From the cell containing the given text, extract its center point as (X, Y) coordinate. 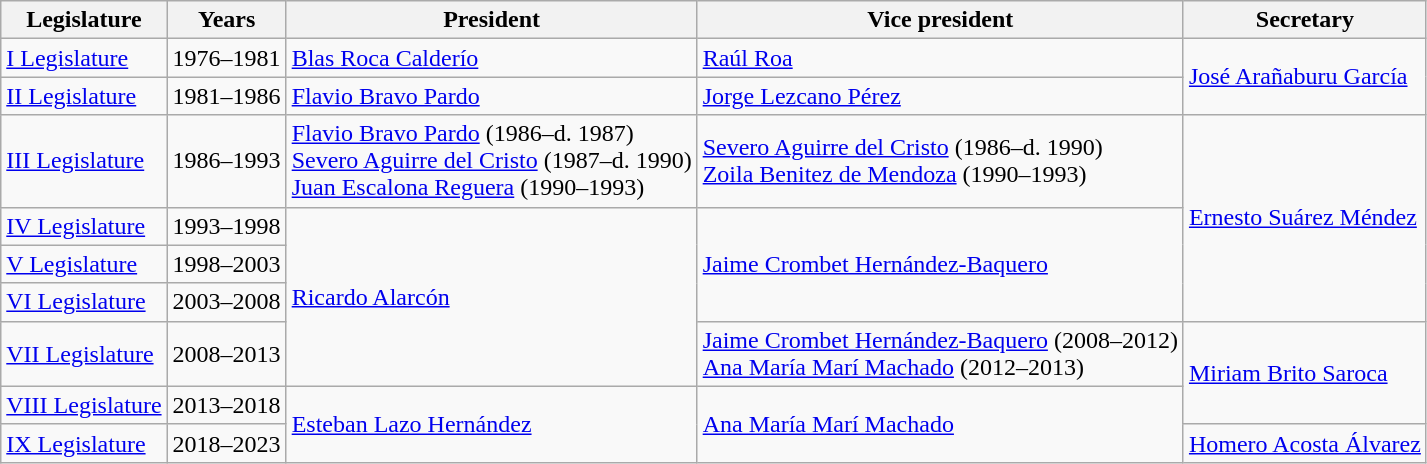
2008–2013 (226, 354)
Ricardo Alarcón (492, 296)
Esteban Lazo Hernández (492, 424)
Severo Aguirre del Cristo (1986–d. 1990)Zoila Benitez de Mendoza (1990–1993) (940, 161)
President (492, 20)
José Arañaburu García (1304, 77)
V Legislature (84, 264)
1998–2003 (226, 264)
Years (226, 20)
Ernesto Suárez Méndez (1304, 218)
Jorge Lezcano Pérez (940, 96)
Blas Roca Calderío (492, 58)
II Legislature (84, 96)
IX Legislature (84, 443)
IV Legislature (84, 226)
VII Legislature (84, 354)
Miriam Brito Saroca (1304, 372)
1981–1986 (226, 96)
2013–2018 (226, 405)
Secretary (1304, 20)
Jaime Crombet Hernández-Baquero (940, 264)
Jaime Crombet Hernández-Baquero (2008–2012)Ana María Marí Machado (2012–2013) (940, 354)
Ana María Marí Machado (940, 424)
Legislature (84, 20)
1976–1981 (226, 58)
Flavio Bravo Pardo (1986–d. 1987)Severo Aguirre del Cristo (1987–d. 1990)Juan Escalona Reguera (1990–1993) (492, 161)
Flavio Bravo Pardo (492, 96)
Homero Acosta Álvarez (1304, 443)
Vice president (940, 20)
2003–2008 (226, 302)
I Legislature (84, 58)
III Legislature (84, 161)
2018–2023 (226, 443)
1986–1993 (226, 161)
VI Legislature (84, 302)
1993–1998 (226, 226)
Raúl Roa (940, 58)
VIII Legislature (84, 405)
